Detect which cell encompasses the target text, then output its [x, y] center coordinate. 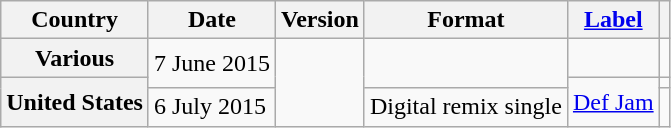
7 June 2015 [212, 64]
Digital remix single [466, 107]
Various [75, 58]
United States [75, 102]
Def Jam [613, 102]
Format [466, 20]
Country [75, 20]
Version [320, 20]
6 July 2015 [212, 107]
Label [613, 20]
Date [212, 20]
